Capture the cell that displays the provided text and extract its (x, y) central coordinate. 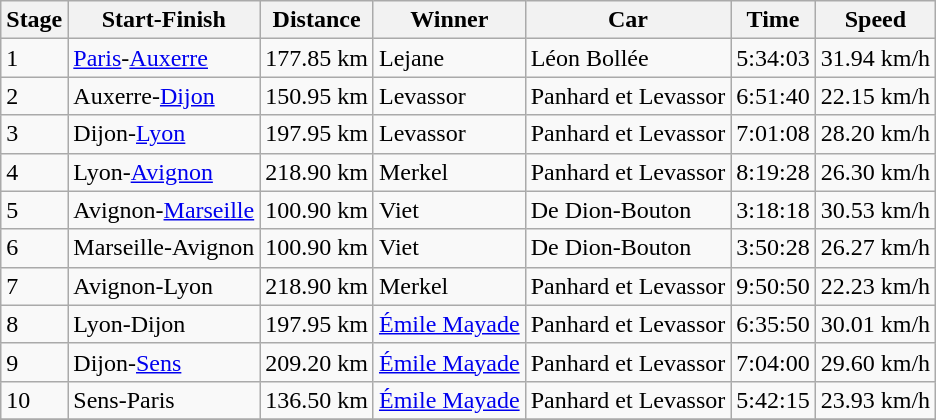
3 (34, 134)
209.20 km (317, 362)
Car (628, 20)
7:01:08 (773, 134)
177.85 km (317, 58)
Paris-Auxerre (164, 58)
6 (34, 248)
Lyon-Avignon (164, 172)
Léon Bollée (628, 58)
5 (34, 210)
Sens-Paris (164, 400)
Avignon-Marseille (164, 210)
30.01 km/h (875, 324)
136.50 km (317, 400)
2 (34, 96)
6:35:50 (773, 324)
22.23 km/h (875, 286)
29.60 km/h (875, 362)
26.30 km/h (875, 172)
22.15 km/h (875, 96)
Dijon-Sens (164, 362)
Time (773, 20)
3:50:28 (773, 248)
8:19:28 (773, 172)
Winner (449, 20)
9 (34, 362)
Auxerre-Dijon (164, 96)
7 (34, 286)
31.94 km/h (875, 58)
3:18:18 (773, 210)
Start-Finish (164, 20)
10 (34, 400)
Marseille-Avignon (164, 248)
9:50:50 (773, 286)
26.27 km/h (875, 248)
30.53 km/h (875, 210)
Lejane (449, 58)
Distance (317, 20)
6:51:40 (773, 96)
5:34:03 (773, 58)
Lyon-Dijon (164, 324)
Dijon-Lyon (164, 134)
Avignon-Lyon (164, 286)
Speed (875, 20)
4 (34, 172)
1 (34, 58)
5:42:15 (773, 400)
150.95 km (317, 96)
28.20 km/h (875, 134)
7:04:00 (773, 362)
Stage (34, 20)
8 (34, 324)
23.93 km/h (875, 400)
